Search for the cell housing the specified text and yield its (x, y) center coordinate. 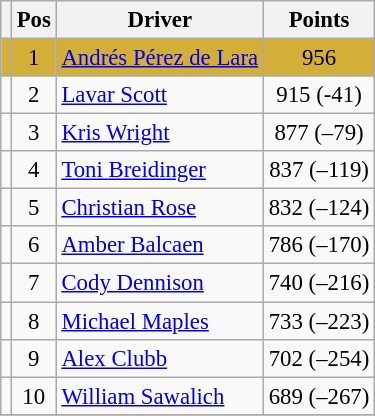
702 (–254) (318, 358)
Pos (34, 20)
Andrés Pérez de Lara (160, 58)
10 (34, 396)
832 (–124) (318, 208)
1 (34, 58)
6 (34, 245)
733 (–223) (318, 321)
3 (34, 133)
837 (–119) (318, 170)
Points (318, 20)
5 (34, 208)
Amber Balcaen (160, 245)
4 (34, 170)
915 (-41) (318, 95)
Michael Maples (160, 321)
Driver (160, 20)
9 (34, 358)
786 (–170) (318, 245)
740 (–216) (318, 283)
William Sawalich (160, 396)
956 (318, 58)
8 (34, 321)
Cody Dennison (160, 283)
Christian Rose (160, 208)
877 (–79) (318, 133)
Toni Breidinger (160, 170)
7 (34, 283)
Alex Clubb (160, 358)
Lavar Scott (160, 95)
2 (34, 95)
Kris Wright (160, 133)
689 (–267) (318, 396)
